For the text-containing cell, return its midpoint in [x, y] coordinate format. 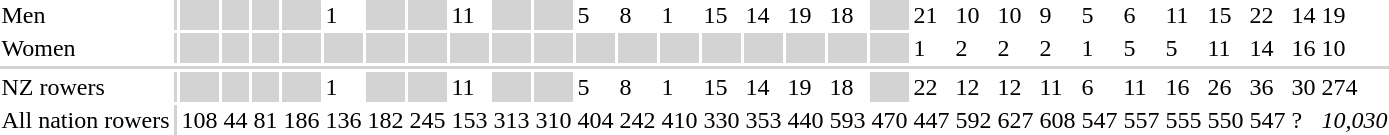
NZ rowers [86, 87]
Men [86, 15]
136 [344, 120]
36 [1268, 87]
? [1304, 120]
627 [1016, 120]
44 [236, 120]
470 [890, 120]
26 [1226, 87]
Women [86, 48]
330 [722, 120]
10,030 [1354, 120]
30 [1304, 87]
353 [764, 120]
274 [1354, 87]
555 [1184, 120]
410 [680, 120]
593 [848, 120]
186 [302, 120]
81 [266, 120]
9 [1058, 15]
245 [428, 120]
557 [1142, 120]
310 [554, 120]
550 [1226, 120]
108 [200, 120]
404 [596, 120]
All nation rowers [86, 120]
242 [638, 120]
21 [932, 15]
440 [806, 120]
313 [512, 120]
153 [470, 120]
608 [1058, 120]
592 [974, 120]
447 [932, 120]
182 [386, 120]
